Output the (X, Y) coordinate of the center of the cell containing the given text.  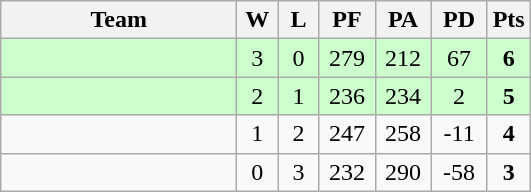
258 (403, 134)
67 (459, 58)
Pts (508, 20)
PA (403, 20)
Team (119, 20)
290 (403, 172)
6 (508, 58)
PD (459, 20)
PF (347, 20)
247 (347, 134)
234 (403, 96)
-58 (459, 172)
232 (347, 172)
L (298, 20)
4 (508, 134)
-11 (459, 134)
236 (347, 96)
5 (508, 96)
279 (347, 58)
212 (403, 58)
W (258, 20)
